From the cell containing the given text, extract its center point as [x, y] coordinate. 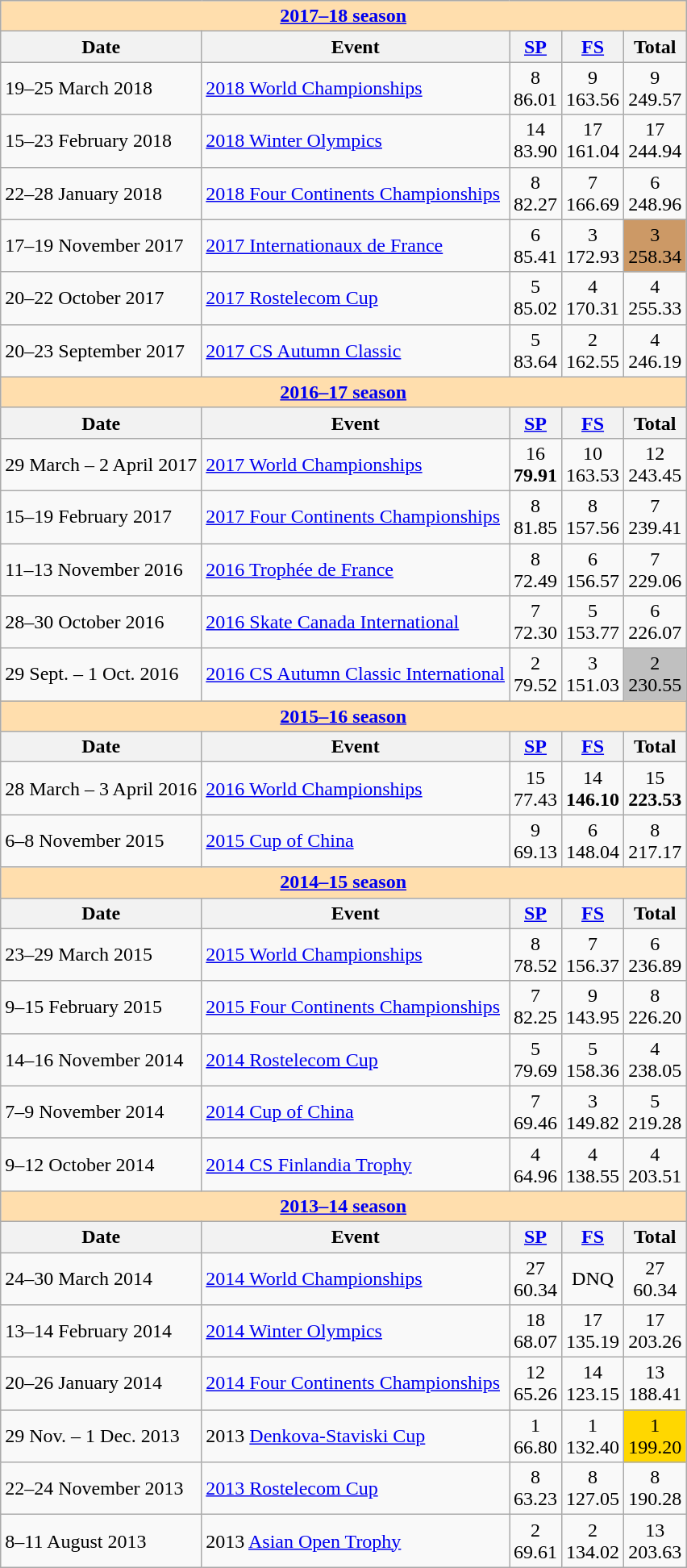
2017 CS Autumn Classic [356, 350]
7156.37 [593, 955]
772.30 [535, 623]
585.02 [535, 298]
2017 World Championships [356, 465]
28–30 October 2016 [102, 623]
886.01 [535, 89]
DNQ [593, 1278]
8–11 August 2013 [102, 1541]
8127.05 [593, 1489]
2014 CS Finlandia Trophy [356, 1165]
6248.96 [655, 194]
166.80 [535, 1436]
4170.31 [593, 298]
2017 Rostelecom Cup [356, 298]
2014 Rostelecom Cup [356, 1060]
23–29 March 2015 [102, 955]
782.25 [535, 1007]
15–19 February 2017 [102, 516]
9249.57 [655, 89]
4238.05 [655, 1060]
1265.26 [535, 1384]
1577.43 [535, 789]
1679.91 [535, 465]
2013–14 season [343, 1206]
6226.07 [655, 623]
3151.03 [593, 674]
4138.55 [593, 1165]
2016 Skate Canada International [356, 623]
17–19 November 2017 [102, 245]
1483.90 [535, 140]
2016 Trophée de France [356, 569]
13–14 February 2014 [102, 1331]
882.27 [535, 194]
2015 Four Continents Championships [356, 1007]
6156.57 [593, 569]
685.41 [535, 245]
464.96 [535, 1165]
5219.28 [655, 1111]
2016 World Championships [356, 789]
4246.19 [655, 350]
2013 Rostelecom Cup [356, 1489]
6236.89 [655, 955]
17161.04 [593, 140]
2016–17 season [343, 392]
14146.10 [593, 789]
7166.69 [593, 194]
583.64 [535, 350]
579.69 [535, 1060]
5153.77 [593, 623]
8217.17 [655, 840]
1868.07 [535, 1331]
2134.02 [593, 1541]
2018 World Championships [356, 89]
9163.56 [593, 89]
8190.28 [655, 1489]
17244.94 [655, 140]
17135.19 [593, 1331]
9–12 October 2014 [102, 1165]
8157.56 [593, 516]
2014–15 season [343, 882]
2013 Denkova-Staviski Cup [356, 1436]
13188.41 [655, 1384]
28 March – 3 April 2016 [102, 789]
2014 World Championships [356, 1278]
12243.45 [655, 465]
2017–18 season [343, 16]
769.46 [535, 1111]
1132.40 [593, 1436]
969.13 [535, 840]
7–9 November 2014 [102, 1111]
881.85 [535, 516]
878.52 [535, 955]
2013 Asian Open Trophy [356, 1541]
14123.15 [593, 1384]
3149.82 [593, 1111]
29 March – 2 April 2017 [102, 465]
7229.06 [655, 569]
3258.34 [655, 245]
29 Sept. – 1 Oct. 2016 [102, 674]
2014 Four Continents Championships [356, 1384]
2014 Cup of China [356, 1111]
8226.20 [655, 1007]
2018 Winter Olympics [356, 140]
2230.55 [655, 674]
19–25 March 2018 [102, 89]
22–24 November 2013 [102, 1489]
9–15 February 2015 [102, 1007]
2015 World Championships [356, 955]
15223.53 [655, 789]
24–30 March 2014 [102, 1278]
872.49 [535, 569]
10163.53 [593, 465]
11–13 November 2016 [102, 569]
6148.04 [593, 840]
2162.55 [593, 350]
22–28 January 2018 [102, 194]
6–8 November 2015 [102, 840]
2017 Four Continents Championships [356, 516]
9143.95 [593, 1007]
2018 Four Continents Championships [356, 194]
4203.51 [655, 1165]
3172.93 [593, 245]
29 Nov. – 1 Dec. 2013 [102, 1436]
13203.63 [655, 1541]
7239.41 [655, 516]
17203.26 [655, 1331]
20–22 October 2017 [102, 298]
2015–16 season [343, 716]
4255.33 [655, 298]
279.52 [535, 674]
15–23 February 2018 [102, 140]
5158.36 [593, 1060]
20–26 January 2014 [102, 1384]
20–23 September 2017 [102, 350]
2014 Winter Olympics [356, 1331]
2017 Internationaux de France [356, 245]
2015 Cup of China [356, 840]
1199.20 [655, 1436]
269.61 [535, 1541]
14–16 November 2014 [102, 1060]
2016 CS Autumn Classic International [356, 674]
863.23 [535, 1489]
